Capture the cell that displays the provided text and extract its [X, Y] central coordinate. 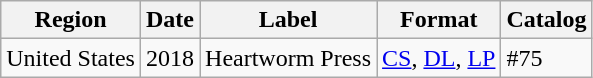
Heartworm Press [288, 58]
Date [170, 20]
United States [71, 58]
Region [71, 20]
Format [439, 20]
CS, DL, LP [439, 58]
Label [288, 20]
#75 [546, 58]
Catalog [546, 20]
2018 [170, 58]
